For the text-containing cell, return its midpoint in [X, Y] coordinate format. 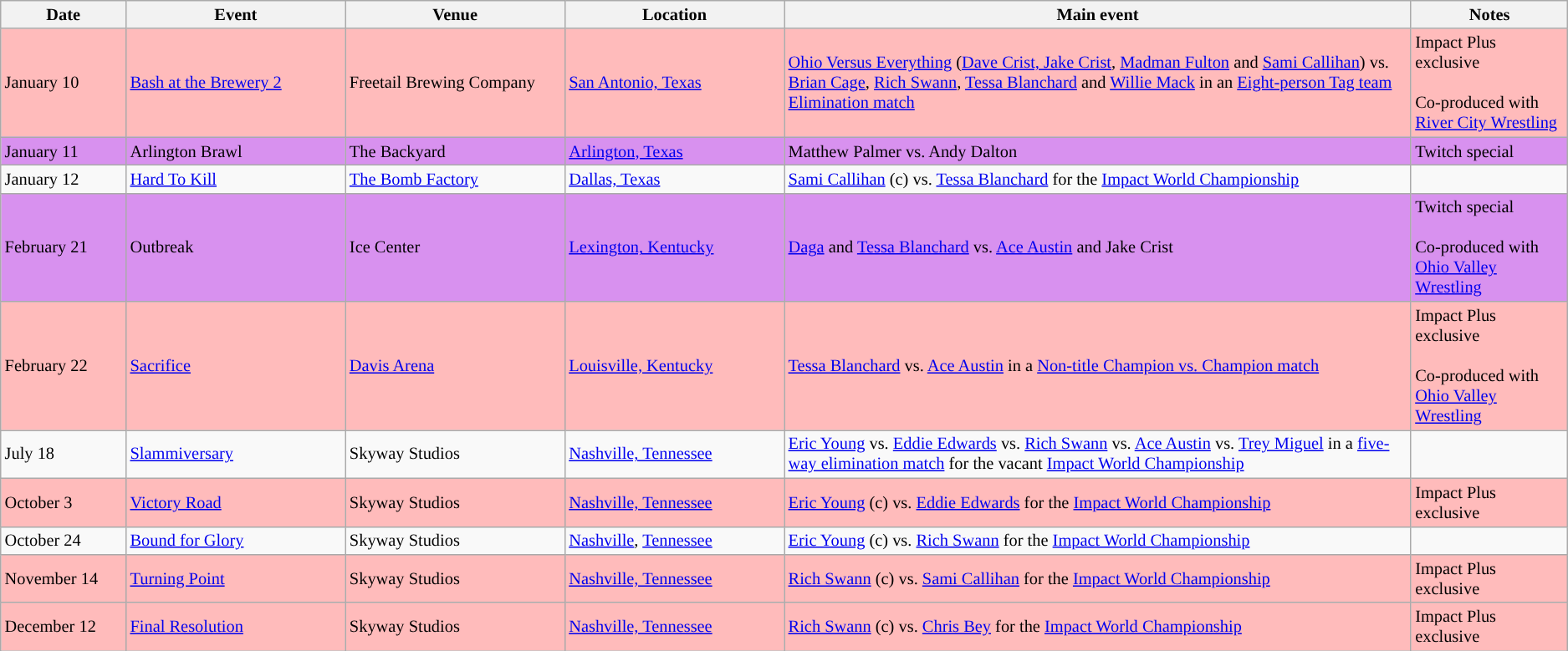
Bound for Glory [236, 541]
February 22 [64, 366]
July 18 [64, 454]
Daga and Tessa Blanchard vs. Ace Austin and Jake Crist [1098, 247]
Tessa Blanchard vs. Ace Austin in a Non-title Champion vs. Champion match [1098, 366]
Final Resolution [236, 627]
Freetail Brewing Company [455, 83]
Turning Point [236, 578]
January 10 [64, 83]
Impact Plus exclusiveCo-produced with Ohio Valley Wrestling [1489, 366]
Arlington Brawl [236, 151]
Rich Swann (c) vs. Sami Callihan for the Impact World Championship [1098, 578]
Outbreak [236, 247]
Eric Young (c) vs. Rich Swann for the Impact World Championship [1098, 541]
Twitch special [1489, 151]
The Backyard [455, 151]
Eric Young vs. Eddie Edwards vs. Rich Swann vs. Ace Austin vs. Trey Miguel in a five-way elimination match for the vacant Impact World Championship [1098, 454]
Sami Callihan (c) vs. Tessa Blanchard for the Impact World Championship [1098, 179]
Event [236, 14]
Arlington, Texas [674, 151]
October 24 [64, 541]
December 12 [64, 627]
February 21 [64, 247]
January 11 [64, 151]
The Bomb Factory [455, 179]
Davis Arena [455, 366]
Bash at the Brewery 2 [236, 83]
November 14 [64, 578]
Impact Plus exclusiveCo-produced with River City Wrestling [1489, 83]
Venue [455, 14]
Hard To Kill [236, 179]
Lexington, Kentucky [674, 247]
October 3 [64, 502]
Eric Young (c) vs. Eddie Edwards for the Impact World Championship [1098, 502]
January 12 [64, 179]
Notes [1489, 14]
San Antonio, Texas [674, 83]
Slammiversary [236, 454]
Dallas, Texas [674, 179]
Matthew Palmer vs. Andy Dalton [1098, 151]
Victory Road [236, 502]
Location [674, 14]
Sacrifice [236, 366]
Rich Swann (c) vs. Chris Bey for the Impact World Championship [1098, 627]
Twitch specialCo-produced with Ohio Valley Wrestling [1489, 247]
Date [64, 14]
Ice Center [455, 247]
Louisville, Kentucky [674, 366]
Main event [1098, 14]
